Detect which cell encompasses the target text, then output its (X, Y) center coordinate. 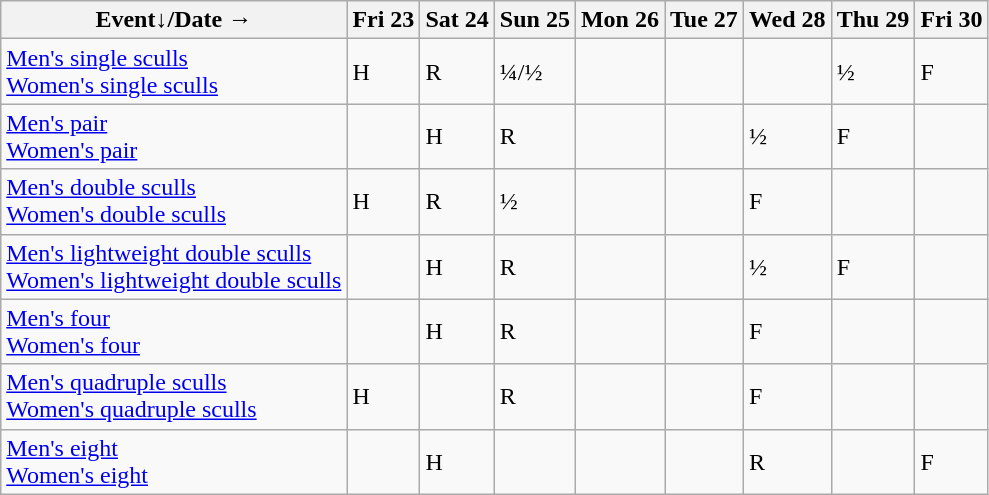
Men's pairWomen's pair (174, 136)
Men's lightweight double scullsWomen's lightweight double sculls (174, 266)
Mon 26 (620, 20)
Fri 23 (384, 20)
Men's double scullsWomen's double sculls (174, 202)
Fri 30 (952, 20)
Men's single scullsWomen's single sculls (174, 72)
Men's fourWomen's four (174, 332)
Men's quadruple scullsWomen's quadruple sculls (174, 396)
Sun 25 (534, 20)
Thu 29 (873, 20)
Wed 28 (787, 20)
Men's eightWomen's eight (174, 462)
Event↓/Date → (174, 20)
Tue 27 (704, 20)
Sat 24 (457, 20)
¼/½ (534, 72)
